Find where the given text appears and provide that cell's center as (x, y) coordinate. 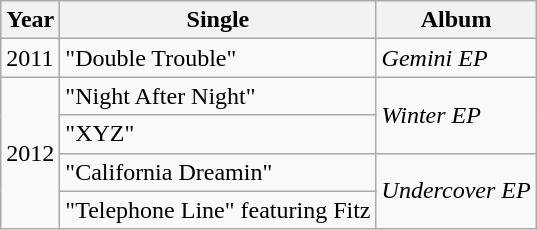
2011 (30, 58)
Gemini EP (456, 58)
"Telephone Line" featuring Fitz (218, 210)
"California Dreamin" (218, 172)
"XYZ" (218, 134)
Winter EP (456, 115)
Album (456, 20)
"Double Trouble" (218, 58)
Year (30, 20)
Single (218, 20)
2012 (30, 153)
Undercover EP (456, 191)
"Night After Night" (218, 96)
